Return [X, Y] of the center of cell containing provided text 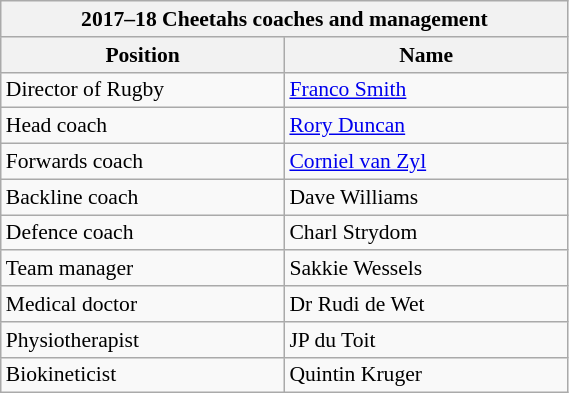
Physiotherapist [143, 340]
Director of Rugby [143, 90]
Forwards coach [143, 162]
Position [143, 55]
Backline coach [143, 197]
Quintin Kruger [426, 375]
Corniel van Zyl [426, 162]
Rory Duncan [426, 126]
Medical doctor [143, 304]
Head coach [143, 126]
Dr Rudi de Wet [426, 304]
Charl Strydom [426, 233]
Team manager [143, 269]
Franco Smith [426, 90]
Name [426, 55]
Defence coach [143, 233]
JP du Toit [426, 340]
Dave Williams [426, 197]
Sakkie Wessels [426, 269]
2017–18 Cheetahs coaches and management [284, 19]
Biokineticist [143, 375]
